Scan for the cell matching the given text and deliver its [x, y] coordinate at center. 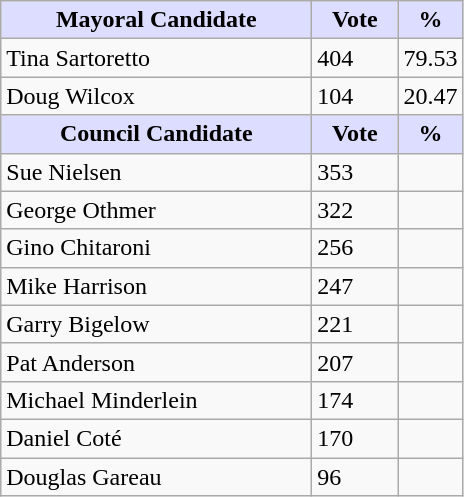
79.53 [430, 58]
20.47 [430, 96]
Sue Nielsen [156, 172]
207 [355, 362]
Garry Bigelow [156, 324]
170 [355, 438]
96 [355, 477]
247 [355, 286]
322 [355, 210]
221 [355, 324]
Daniel Coté [156, 438]
353 [355, 172]
404 [355, 58]
Douglas Gareau [156, 477]
Mayoral Candidate [156, 20]
174 [355, 400]
Gino Chitaroni [156, 248]
104 [355, 96]
Mike Harrison [156, 286]
George Othmer [156, 210]
Council Candidate [156, 134]
256 [355, 248]
Doug Wilcox [156, 96]
Pat Anderson [156, 362]
Tina Sartoretto [156, 58]
Michael Minderlein [156, 400]
